Detect which cell encompasses the target text, then output its [x, y] center coordinate. 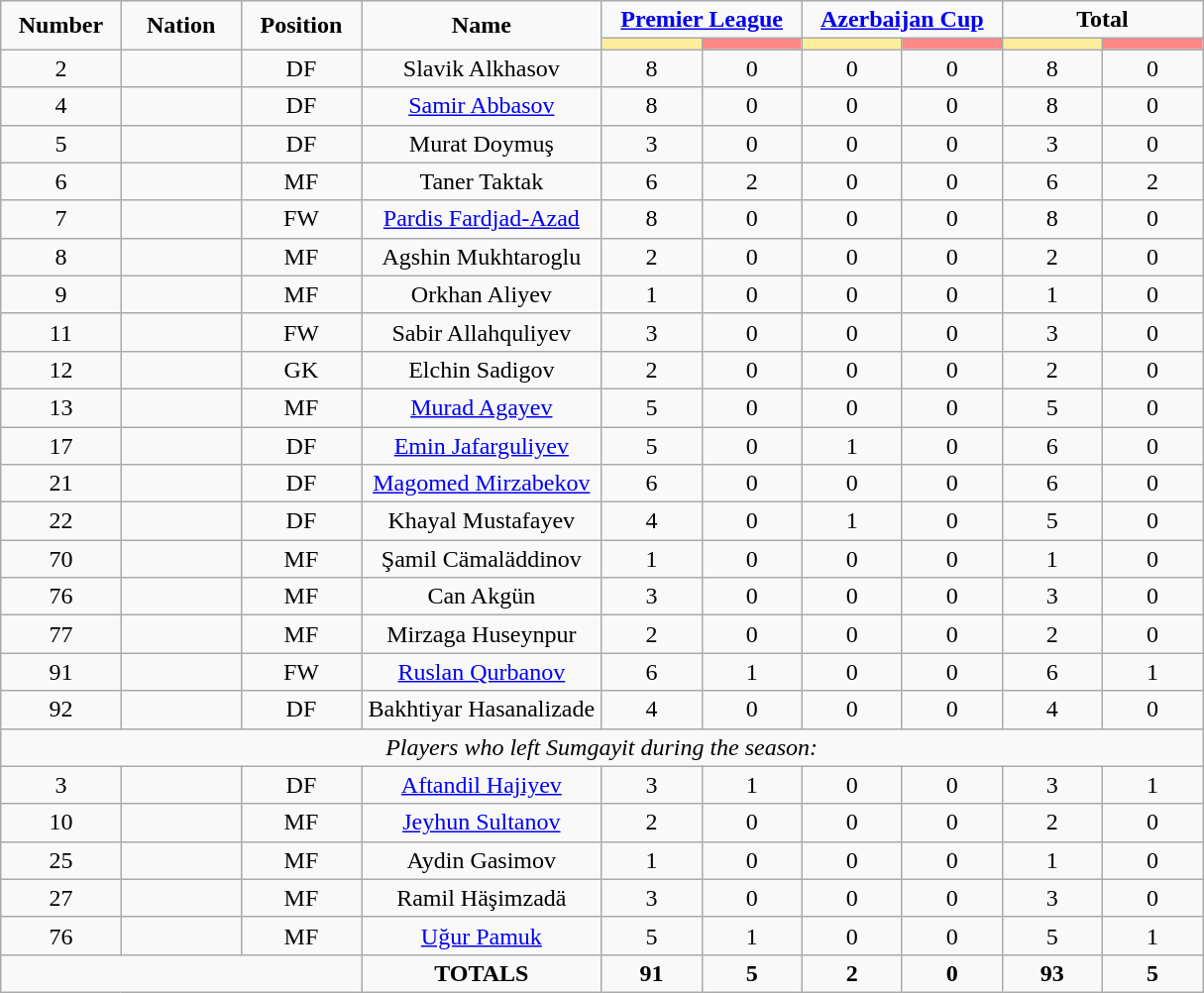
Uğur Pamuk [482, 936]
21 [61, 484]
Pardis Fardjad-Azad [482, 219]
Samir Abbasov [482, 106]
Name [482, 26]
Şamil Cämaläddinov [482, 559]
Elchin Sadigov [482, 370]
Slavik Alkhasov [482, 68]
Agshin Mukhtaroglu [482, 257]
Murat Doymuş [482, 144]
Players who left Sumgayit during the season: [602, 747]
Number [61, 26]
Premier League [702, 20]
TOTALS [482, 973]
Orkhan Aliyev [482, 294]
9 [61, 294]
27 [61, 898]
Murad Agayev [482, 407]
22 [61, 521]
10 [61, 823]
Aydin Gasimov [482, 860]
Emin Jafarguliyev [482, 445]
92 [61, 710]
Jeyhun Sultanov [482, 823]
77 [61, 634]
25 [61, 860]
Total [1102, 20]
17 [61, 445]
Magomed Mirzabekov [482, 484]
Ruslan Qurbanov [482, 672]
GK [301, 370]
Khayal Mustafayev [482, 521]
Sabir Allahquliyev [482, 332]
Azerbaijan Cup [902, 20]
Position [301, 26]
Bakhtiyar Hasanalizade [482, 710]
Nation [180, 26]
Taner Taktak [482, 181]
11 [61, 332]
Aftandil Hajiyev [482, 785]
13 [61, 407]
Mirzaga Huseynpur [482, 634]
7 [61, 219]
70 [61, 559]
12 [61, 370]
Ramil Häşimzadä [482, 898]
Can Akgün [482, 597]
93 [1052, 973]
